Return the (x, y) coordinate for the center point of the cell that contains the specified text.  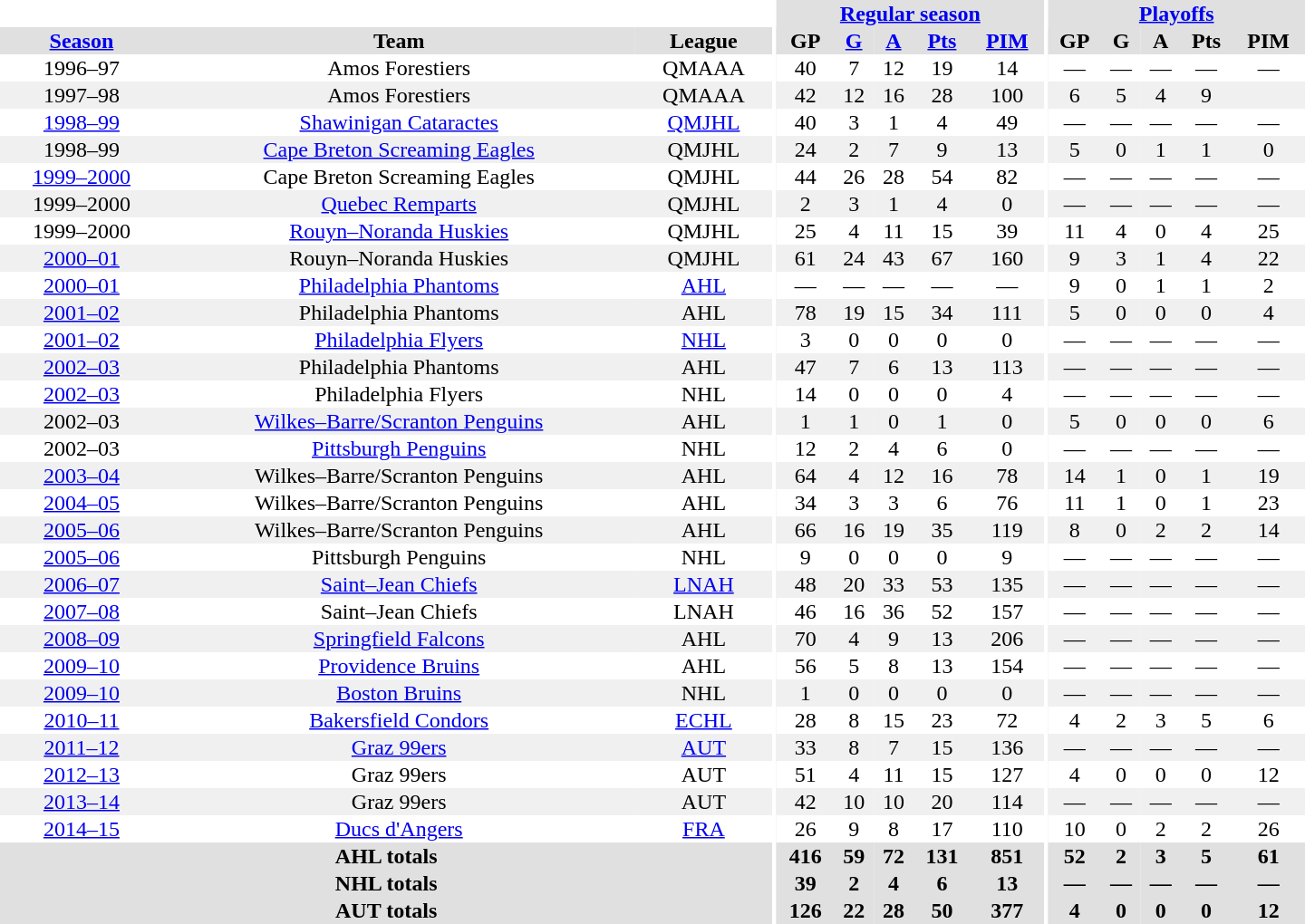
Team (399, 41)
NHL totals (386, 883)
Ducs d'Angers (399, 829)
70 (805, 639)
League (703, 41)
2004–05 (82, 503)
36 (894, 611)
1997–98 (82, 95)
119 (1007, 530)
131 (942, 856)
127 (1007, 775)
64 (805, 476)
17 (942, 829)
2006–07 (82, 584)
43 (894, 258)
154 (1007, 666)
100 (1007, 95)
48 (805, 584)
49 (1007, 122)
50 (942, 910)
111 (1007, 313)
2012–13 (82, 775)
Providence Bruins (399, 666)
136 (1007, 747)
2013–14 (82, 802)
66 (805, 530)
157 (1007, 611)
54 (942, 177)
76 (1007, 503)
2011–12 (82, 747)
AHL totals (386, 856)
56 (805, 666)
135 (1007, 584)
59 (854, 856)
Season (82, 41)
2014–15 (82, 829)
Boston Bruins (399, 693)
416 (805, 856)
1996–97 (82, 68)
Springfield Falcons (399, 639)
ECHL (703, 720)
AUT totals (386, 910)
851 (1007, 856)
110 (1007, 829)
82 (1007, 177)
377 (1007, 910)
Regular season (910, 14)
206 (1007, 639)
Shawinigan Cataractes (399, 122)
Playoffs (1176, 14)
Bakersfield Condors (399, 720)
35 (942, 530)
2007–08 (82, 611)
114 (1007, 802)
2008–09 (82, 639)
44 (805, 177)
51 (805, 775)
47 (805, 367)
FRA (703, 829)
113 (1007, 367)
160 (1007, 258)
46 (805, 611)
126 (805, 910)
67 (942, 258)
Quebec Remparts (399, 204)
2010–11 (82, 720)
53 (942, 584)
2003–04 (82, 476)
